For the text-containing cell, return its midpoint in [x, y] coordinate format. 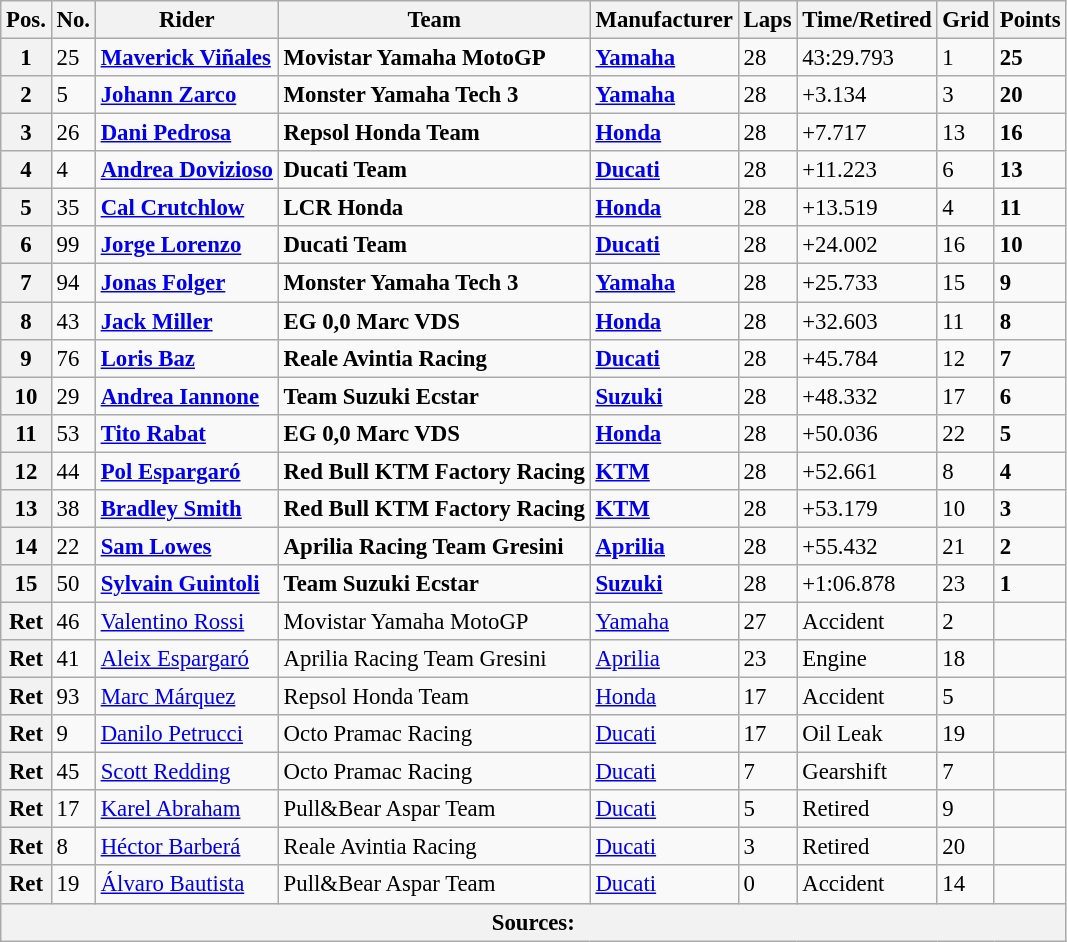
43 [73, 321]
Sources: [534, 922]
Aleix Espargaró [186, 659]
Pol Espargaró [186, 471]
Danilo Petrucci [186, 734]
50 [73, 584]
76 [73, 358]
Rider [186, 20]
No. [73, 20]
+53.179 [867, 509]
Johann Zarco [186, 95]
26 [73, 133]
+13.519 [867, 208]
Andrea Dovizioso [186, 170]
99 [73, 245]
+3.134 [867, 95]
Álvaro Bautista [186, 885]
27 [768, 621]
Pos. [26, 20]
38 [73, 509]
Time/Retired [867, 20]
Jonas Folger [186, 283]
Bradley Smith [186, 509]
18 [966, 659]
Maverick Viñales [186, 58]
+24.002 [867, 245]
29 [73, 396]
+50.036 [867, 433]
Marc Márquez [186, 697]
Laps [768, 20]
Sylvain Guintoli [186, 584]
+45.784 [867, 358]
41 [73, 659]
44 [73, 471]
Karel Abraham [186, 809]
93 [73, 697]
Gearshift [867, 772]
Jack Miller [186, 321]
Cal Crutchlow [186, 208]
+55.432 [867, 546]
Oil Leak [867, 734]
94 [73, 283]
Tito Rabat [186, 433]
Sam Lowes [186, 546]
Team [434, 20]
Scott Redding [186, 772]
+32.603 [867, 321]
Manufacturer [664, 20]
Jorge Lorenzo [186, 245]
Loris Baz [186, 358]
+25.733 [867, 283]
+1:06.878 [867, 584]
21 [966, 546]
Dani Pedrosa [186, 133]
Engine [867, 659]
Points [1030, 20]
Valentino Rossi [186, 621]
53 [73, 433]
+11.223 [867, 170]
0 [768, 885]
Andrea Iannone [186, 396]
+52.661 [867, 471]
Grid [966, 20]
43:29.793 [867, 58]
+7.717 [867, 133]
46 [73, 621]
35 [73, 208]
+48.332 [867, 396]
45 [73, 772]
Héctor Barberá [186, 847]
LCR Honda [434, 208]
